From the cell containing the given text, extract its center point as (X, Y) coordinate. 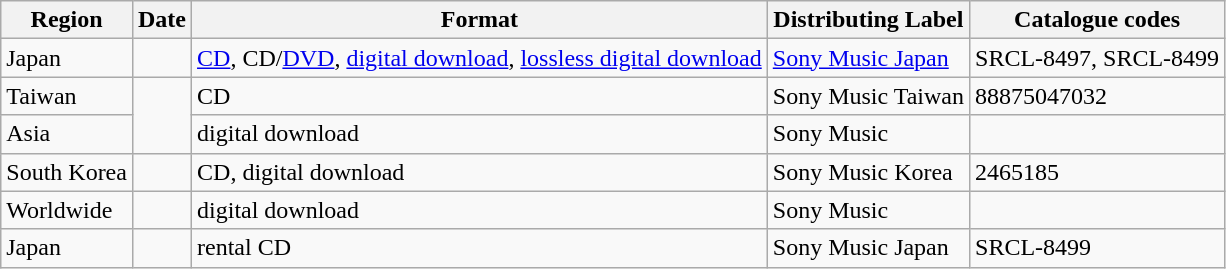
SRCL-8497, SRCL-8499 (1098, 58)
South Korea (67, 172)
Sony Music Taiwan (868, 96)
88875047032 (1098, 96)
SRCL-8499 (1098, 248)
Taiwan (67, 96)
Distributing Label (868, 20)
CD, digital download (480, 172)
2465185 (1098, 172)
rental CD (480, 248)
Region (67, 20)
Worldwide (67, 210)
CD, CD/DVD, digital download, lossless digital download (480, 58)
Date (162, 20)
Asia (67, 134)
Format (480, 20)
CD (480, 96)
Catalogue codes (1098, 20)
Sony Music Korea (868, 172)
